From the cell containing the given text, extract its center point as (X, Y) coordinate. 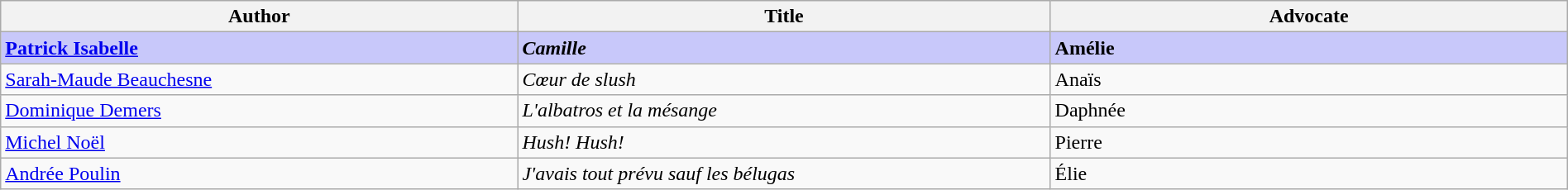
J'avais tout prévu sauf les bélugas (784, 173)
Dominique Demers (260, 111)
Élie (1308, 173)
Anaïs (1308, 79)
L'albatros et la mésange (784, 111)
Daphnée (1308, 111)
Andrée Poulin (260, 173)
Author (260, 17)
Patrick Isabelle (260, 48)
Camille (784, 48)
Sarah-Maude Beauchesne (260, 79)
Michel Noël (260, 142)
Hush! Hush! (784, 142)
Title (784, 17)
Pierre (1308, 142)
Cœur de slush (784, 79)
Amélie (1308, 48)
Advocate (1308, 17)
